Find where the given text appears and provide that cell's center as (X, Y) coordinate. 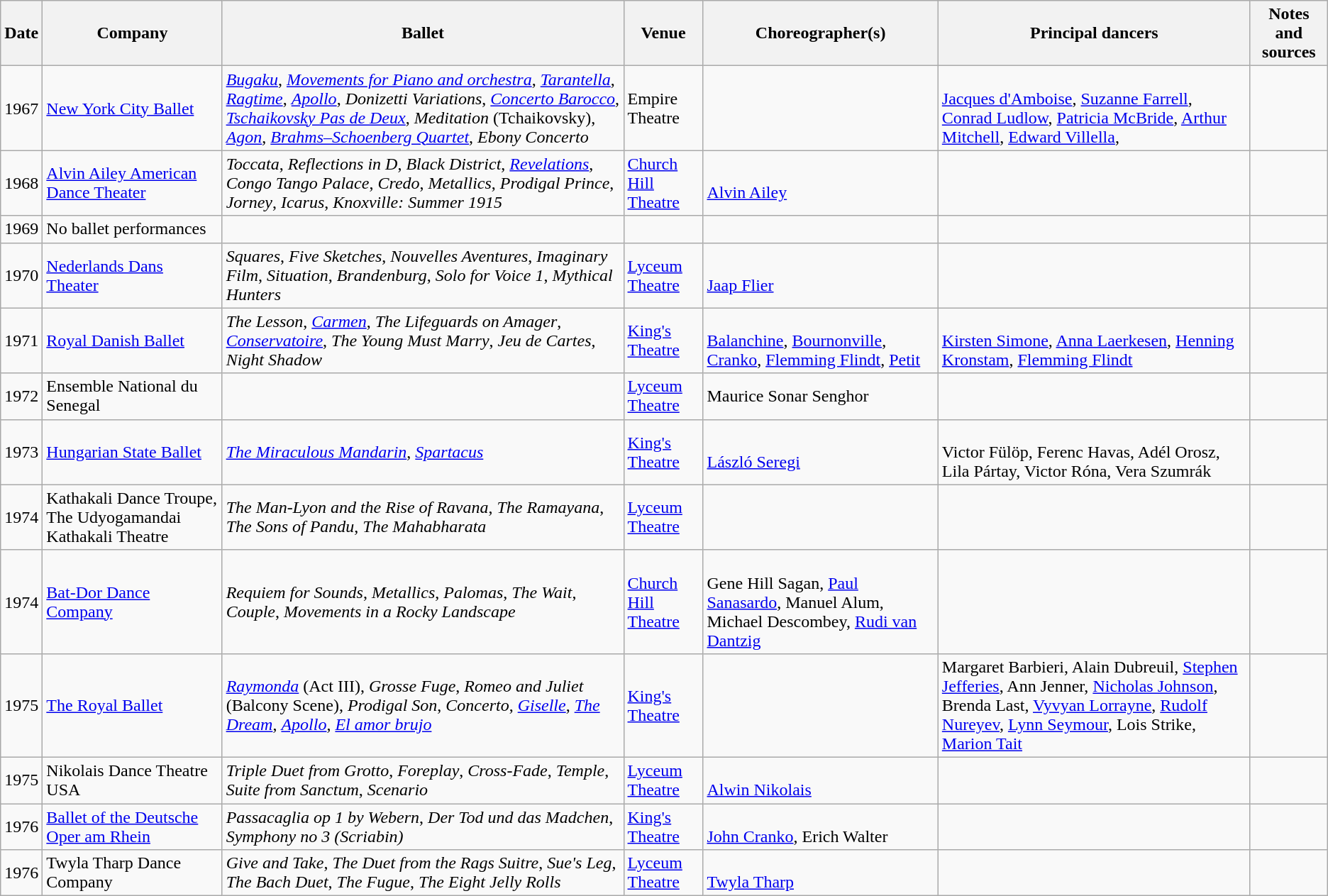
The Man-Lyon and the Rise of Ravana, The Ramayana, The Sons of Pandu, The Mahabharata (423, 517)
Maurice Sonar Senghor (820, 396)
Ballet of the Deutsche Oper am Rhein (132, 826)
The Royal Ballet (132, 705)
Victor Fülöp, Ferenc Havas, Adél Orosz, Lila Pártay, Victor Róna, Vera Szumrák (1094, 452)
1973 (21, 452)
Ensemble National du Senegal (132, 396)
Alwin Nikolais (820, 780)
Balanchine, Bournonville, Cranko, Flemming Flindt, Petit (820, 341)
Squares, Five Sketches, Nouvelles Aventures, Imaginary Film, Situation, Brandenburg, Solo for Voice 1, Mythical Hunters (423, 275)
1968 (21, 183)
Give and Take, The Duet from the Rags Suitre, Sue's Leg, The Bach Duet, The Fugue, The Eight Jelly Rolls (423, 873)
Royal Danish Ballet (132, 341)
No ballet performances (132, 229)
Gene Hill Sagan, Paul Sanasardo, Manuel Alum, Michael Descombey, Rudi van Dantzig (820, 602)
Choreographer(s) (820, 33)
Kathakali Dance Troupe, The Udyogamandai Kathakali Theatre (132, 517)
1972 (21, 396)
Triple Duet from Grotto, Foreplay, Cross-Fade, Temple, Suite from Sanctum, Scenario (423, 780)
Twyla Tharp Dance Company (132, 873)
Jaap Flier (820, 275)
1971 (21, 341)
Venue (663, 33)
Ballet (423, 33)
1967 (21, 108)
Requiem for Sounds, Metallics, Palomas, The Wait, Couple, Movements in a Rocky Landscape (423, 602)
Twyla Tharp (820, 873)
Date (21, 33)
1970 (21, 275)
Raymonda (Act III), Grosse Fuge, Romeo and Juliet (Balcony Scene), Prodigal Son, Concerto, Giselle, The Dream, Apollo, El amor brujo (423, 705)
The Lesson, Carmen, The Lifeguards on Amager, Conservatoire, The Young Must Marry, Jeu de Cartes, Night Shadow (423, 341)
John Cranko, Erich Walter (820, 826)
Passacaglia op 1 by Webern, Der Tod und das Madchen, Symphony no 3 (Scriabin) (423, 826)
Nederlands Dans Theater (132, 275)
Alvin Ailey (820, 183)
Bat-Dor Dance Company (132, 602)
Principal dancers (1094, 33)
Alvin Ailey American Dance Theater (132, 183)
Jacques d'Amboise, Suzanne Farrell, Conrad Ludlow, Patricia McBride, Arthur Mitchell, Edward Villella, (1094, 108)
The Miraculous Mandarin, Spartacus (423, 452)
Empire Theatre (663, 108)
Hungarian State Ballet (132, 452)
László Seregi (820, 452)
New York City Ballet (132, 108)
Nikolais Dance Theatre USA (132, 780)
1969 (21, 229)
Notes and sources (1288, 33)
Toccata, Reflections in D, Black District, Revelations, Congo Tango Palace, Credo, Metallics, Prodigal Prince, Jorney, Icarus, Knoxville: Summer 1915 (423, 183)
Company (132, 33)
Kirsten Simone, Anna Laerkesen, Henning Kronstam, Flemming Flindt (1094, 341)
